Locate the cell with the specified text and output its [x, y] center coordinate. 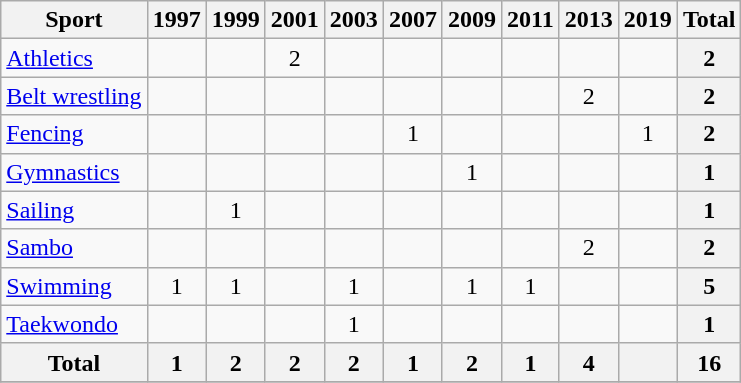
Swimming [74, 286]
Fencing [74, 134]
2009 [472, 20]
Sport [74, 20]
Taekwondo [74, 324]
1997 [176, 20]
2001 [294, 20]
1999 [236, 20]
2013 [588, 20]
Gymnastics [74, 172]
Athletics [74, 58]
2007 [412, 20]
5 [709, 286]
Sailing [74, 210]
4 [588, 362]
2011 [531, 20]
2019 [648, 20]
16 [709, 362]
Belt wrestling [74, 96]
2003 [354, 20]
Sambo [74, 248]
